Extract the (x, y) coordinate from the center of the cell holding the provided text.  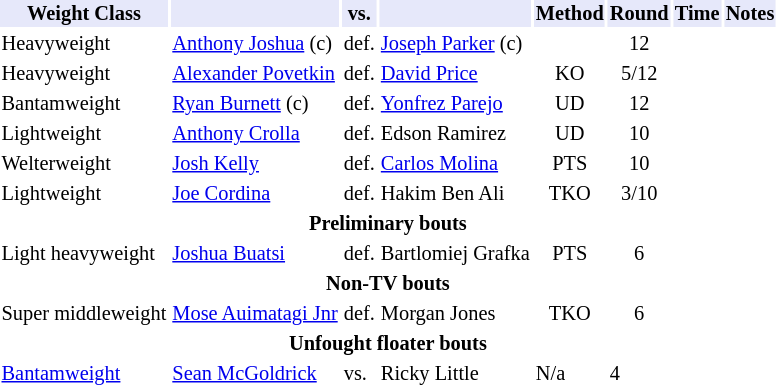
Preliminary bouts (388, 224)
Josh Kelly (255, 164)
Non-TV bouts (388, 284)
Anthony Crolla (255, 134)
Round (639, 14)
Carlos Molina (455, 164)
Hakim Ben Ali (455, 194)
Super middleweight (84, 314)
David Price (455, 74)
Anthony Joshua (c) (255, 44)
Edson Ramirez (455, 134)
Light heavyweight (84, 254)
Bartlomiej Grafka (455, 254)
Morgan Jones (455, 314)
Weight Class (84, 14)
Welterweight (84, 164)
KO (570, 74)
Method (570, 14)
Mose Auimatagi Jnr (255, 314)
Yonfrez Parejo (455, 104)
Alexander Povetkin (255, 74)
vs. (359, 14)
3/10 (639, 194)
Ryan Burnett (c) (255, 104)
Joe Cordina (255, 194)
Time (697, 14)
Bantamweight (84, 104)
Joseph Parker (c) (455, 44)
5/12 (639, 74)
Unfought floater bouts (388, 344)
Joshua Buatsi (255, 254)
Notes (750, 14)
